Output the (x, y) coordinate of the center of the cell containing the given text.  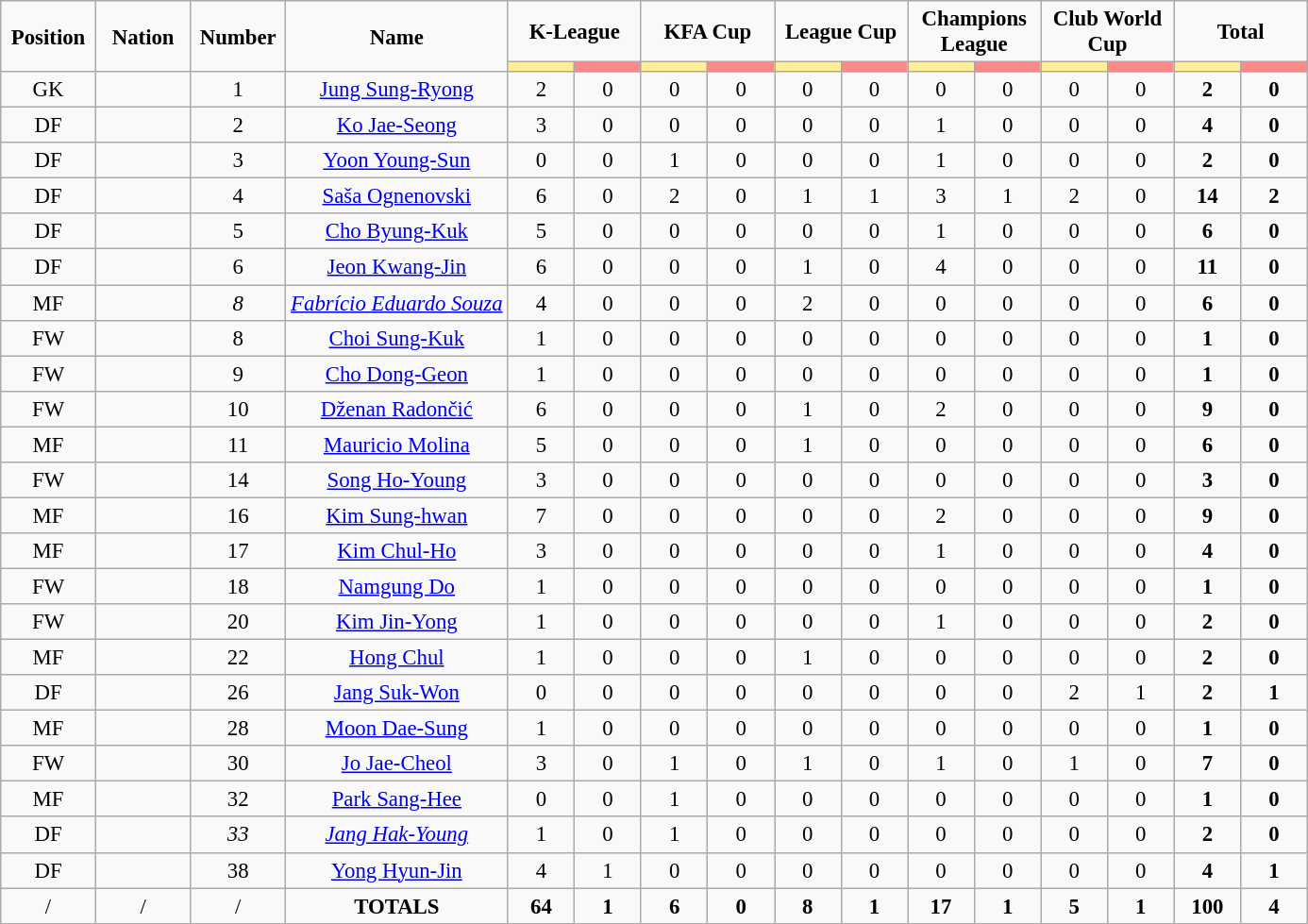
Yoon Young-Sun (397, 160)
33 (238, 835)
18 (238, 586)
Choi Sung-Kuk (397, 338)
Namgung Do (397, 586)
Kim Sung-hwan (397, 515)
Mauricio Molina (397, 445)
28 (238, 729)
Kim Jin-Yong (397, 622)
38 (238, 870)
Dženan Radončić (397, 409)
Name (397, 36)
22 (238, 658)
64 (542, 906)
20 (238, 622)
Number (238, 36)
Yong Hyun-Jin (397, 870)
KFA Cup (708, 32)
Park Sang-Hee (397, 799)
Moon Dae-Sung (397, 729)
32 (238, 799)
Jang Suk-Won (397, 693)
Jo Jae-Cheol (397, 764)
Jang Hak-Young (397, 835)
Champions League (974, 32)
Club World Cup (1108, 32)
GK (49, 90)
TOTALS (397, 906)
Nation (143, 36)
Song Ho-Young (397, 480)
16 (238, 515)
Hong Chul (397, 658)
26 (238, 693)
Total (1240, 32)
Jeon Kwang-Jin (397, 267)
Cho Byung-Kuk (397, 231)
Cho Dong-Geon (397, 374)
Position (49, 36)
League Cup (840, 32)
Ko Jae-Seong (397, 126)
Jung Sung-Ryong (397, 90)
Fabrício Eduardo Souza (397, 303)
10 (238, 409)
100 (1208, 906)
Kim Chul-Ho (397, 551)
Saša Ognenovski (397, 196)
K-League (574, 32)
30 (238, 764)
